Provide the (x, y) coordinate of the cell's center where the given text is located.  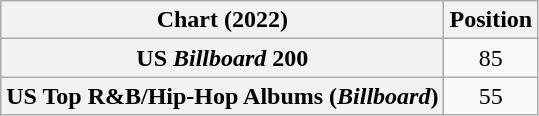
55 (491, 96)
Position (491, 20)
US Billboard 200 (222, 58)
Chart (2022) (222, 20)
US Top R&B/Hip-Hop Albums (Billboard) (222, 96)
85 (491, 58)
